Scan for the cell matching the given text and deliver its (X, Y) coordinate at center. 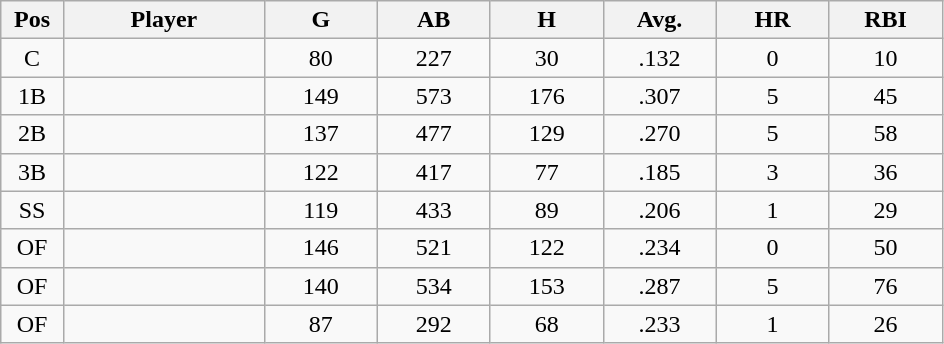
36 (886, 172)
76 (886, 286)
HR (772, 20)
80 (320, 58)
89 (546, 210)
68 (546, 324)
477 (434, 134)
.233 (660, 324)
Player (164, 20)
521 (434, 248)
26 (886, 324)
SS (32, 210)
534 (434, 286)
.206 (660, 210)
153 (546, 286)
H (546, 20)
3B (32, 172)
.185 (660, 172)
C (32, 58)
433 (434, 210)
58 (886, 134)
45 (886, 96)
573 (434, 96)
140 (320, 286)
227 (434, 58)
137 (320, 134)
Avg. (660, 20)
30 (546, 58)
292 (434, 324)
10 (886, 58)
417 (434, 172)
.307 (660, 96)
3 (772, 172)
G (320, 20)
87 (320, 324)
.287 (660, 286)
149 (320, 96)
29 (886, 210)
Pos (32, 20)
50 (886, 248)
.234 (660, 248)
AB (434, 20)
176 (546, 96)
.132 (660, 58)
129 (546, 134)
2B (32, 134)
.270 (660, 134)
RBI (886, 20)
119 (320, 210)
146 (320, 248)
1B (32, 96)
77 (546, 172)
